Pinpoint the cell where the given text exists, returning its [x, y] midpoint coordinate. 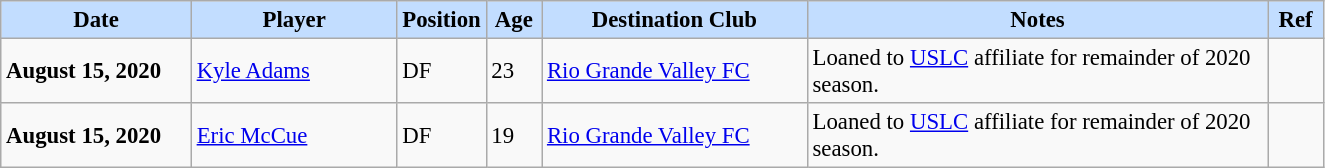
23 [514, 72]
Ref [1296, 20]
Age [514, 20]
19 [514, 136]
Notes [1038, 20]
Player [294, 20]
Date [96, 20]
Destination Club [675, 20]
Kyle Adams [294, 72]
Eric McCue [294, 136]
Position [442, 20]
